Extract the (x, y) coordinate from the center of the cell holding the provided text.  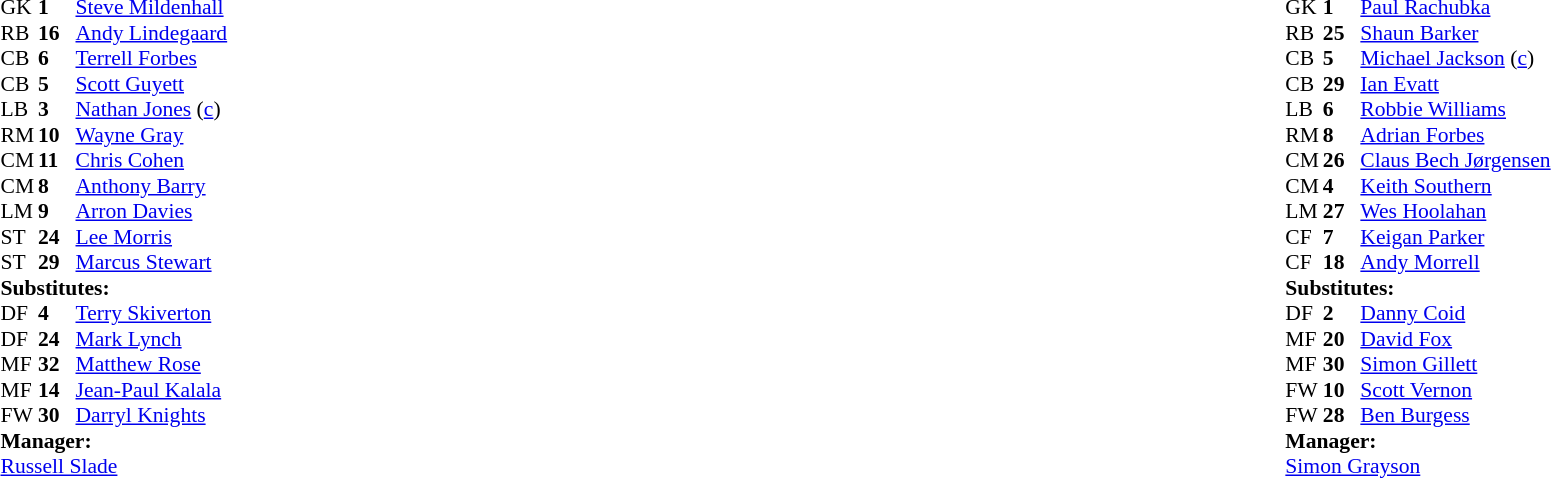
Anthony Barry (152, 186)
Simon Gillett (1455, 365)
Scott Guyett (152, 84)
28 (1342, 415)
Nathan Jones (c) (152, 109)
16 (57, 33)
Chris Cohen (152, 161)
Andy Lindegaard (152, 33)
27 (1342, 211)
20 (1342, 339)
25 (1342, 33)
Danny Coid (1455, 313)
32 (57, 365)
18 (1342, 263)
Terrell Forbes (152, 59)
David Fox (1455, 339)
Adrian Forbes (1455, 135)
Jean-Paul Kalala (152, 390)
Shaun Barker (1455, 33)
26 (1342, 161)
Wes Hoolahan (1455, 211)
11 (57, 161)
Ian Evatt (1455, 84)
Andy Morrell (1455, 263)
Matthew Rose (152, 365)
Mark Lynch (152, 339)
Ben Burgess (1455, 415)
Marcus Stewart (152, 263)
Terry Skiverton (152, 313)
Claus Bech Jørgensen (1455, 161)
3 (57, 109)
Darryl Knights (152, 415)
Keigan Parker (1455, 237)
Robbie Williams (1455, 109)
2 (1342, 313)
Lee Morris (152, 237)
Wayne Gray (152, 135)
Arron Davies (152, 211)
Scott Vernon (1455, 390)
7 (1342, 237)
14 (57, 390)
9 (57, 211)
Keith Southern (1455, 186)
Michael Jackson (c) (1455, 59)
